Pinpoint the cell where the given text exists, returning its (x, y) midpoint coordinate. 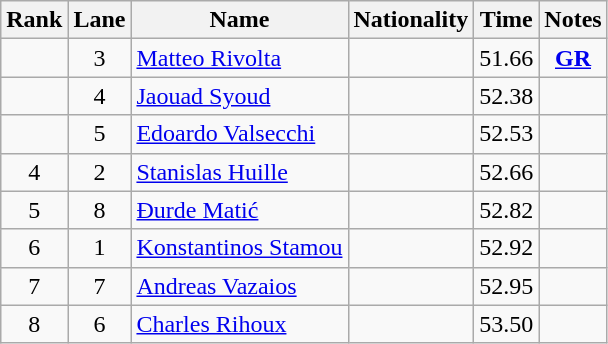
Edoardo Valsecchi (240, 134)
52.82 (506, 210)
Name (240, 20)
Đurde Matić (240, 210)
Notes (573, 20)
Matteo Rivolta (240, 58)
2 (100, 172)
3 (100, 58)
52.66 (506, 172)
Jaouad Syoud (240, 96)
1 (100, 248)
Konstantinos Stamou (240, 248)
GR (573, 58)
52.53 (506, 134)
53.50 (506, 324)
Stanislas Huille (240, 172)
Time (506, 20)
52.95 (506, 286)
52.38 (506, 96)
Charles Rihoux (240, 324)
51.66 (506, 58)
52.92 (506, 248)
Lane (100, 20)
Andreas Vazaios (240, 286)
Rank (34, 20)
Nationality (411, 20)
